For the text-containing cell, return its midpoint in [x, y] coordinate format. 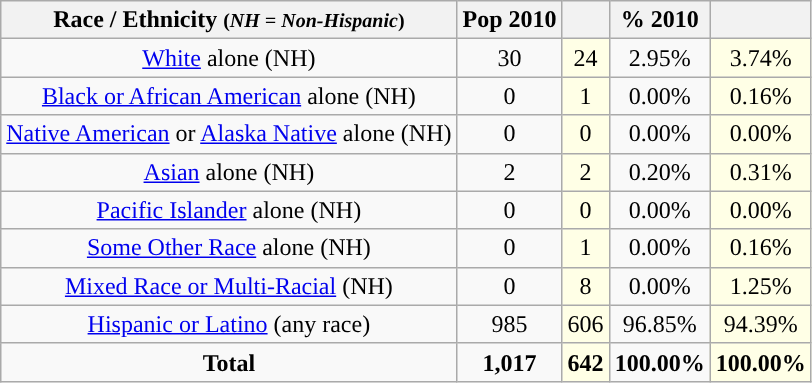
White alone (NH) [229, 58]
Total [229, 362]
2.95% [660, 58]
Some Other Race alone (NH) [229, 248]
985 [510, 324]
Native American or Alaska Native alone (NH) [229, 134]
30 [510, 58]
0.31% [760, 172]
Asian alone (NH) [229, 172]
8 [586, 286]
1,017 [510, 362]
Hispanic or Latino (any race) [229, 324]
94.39% [760, 324]
Black or African American alone (NH) [229, 96]
96.85% [660, 324]
3.74% [760, 58]
606 [586, 324]
Mixed Race or Multi-Racial (NH) [229, 286]
0.20% [660, 172]
Pop 2010 [510, 20]
1.25% [760, 286]
Race / Ethnicity (NH = Non-Hispanic) [229, 20]
24 [586, 58]
642 [586, 362]
Pacific Islander alone (NH) [229, 210]
% 2010 [660, 20]
